Pinpoint the cell where the given text exists, returning its (X, Y) midpoint coordinate. 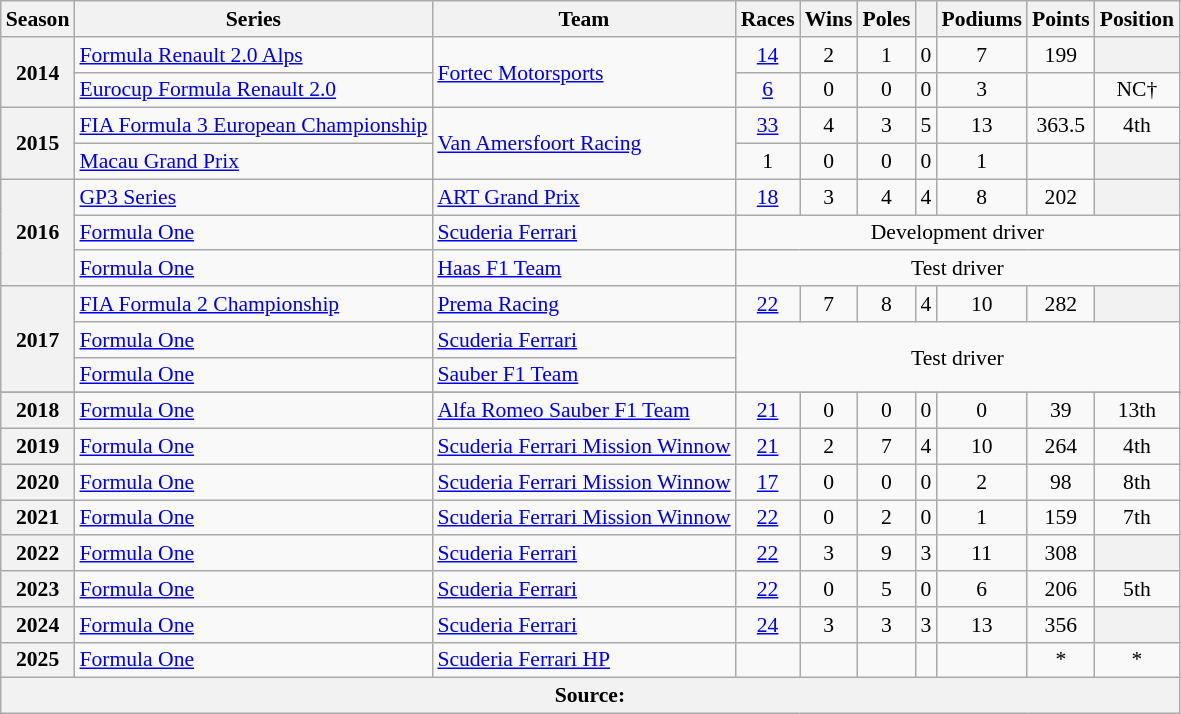
FIA Formula 3 European Championship (253, 126)
206 (1061, 589)
Wins (829, 19)
Scuderia Ferrari HP (584, 660)
Van Amersfoort Racing (584, 144)
Points (1061, 19)
Eurocup Formula Renault 2.0 (253, 90)
98 (1061, 482)
14 (768, 55)
356 (1061, 625)
2024 (38, 625)
24 (768, 625)
Development driver (958, 233)
199 (1061, 55)
Macau Grand Prix (253, 162)
2017 (38, 340)
Position (1137, 19)
Podiums (982, 19)
17 (768, 482)
Formula Renault 2.0 Alps (253, 55)
Poles (886, 19)
7th (1137, 518)
Alfa Romeo Sauber F1 Team (584, 411)
2014 (38, 72)
Source: (590, 696)
ART Grand Prix (584, 197)
Races (768, 19)
GP3 Series (253, 197)
FIA Formula 2 Championship (253, 304)
Fortec Motorsports (584, 72)
Prema Racing (584, 304)
2020 (38, 482)
5th (1137, 589)
Season (38, 19)
Series (253, 19)
2023 (38, 589)
2018 (38, 411)
Haas F1 Team (584, 269)
39 (1061, 411)
33 (768, 126)
13th (1137, 411)
264 (1061, 447)
2019 (38, 447)
363.5 (1061, 126)
308 (1061, 554)
282 (1061, 304)
NC† (1137, 90)
18 (768, 197)
2022 (38, 554)
Team (584, 19)
2015 (38, 144)
11 (982, 554)
2021 (38, 518)
2025 (38, 660)
159 (1061, 518)
202 (1061, 197)
8th (1137, 482)
9 (886, 554)
2016 (38, 232)
Sauber F1 Team (584, 375)
